Return [x, y] of the center of cell containing provided text 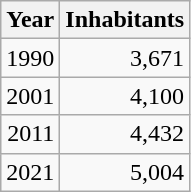
Inhabitants [125, 20]
2001 [30, 96]
Year [30, 20]
2011 [30, 134]
5,004 [125, 172]
4,100 [125, 96]
1990 [30, 58]
4,432 [125, 134]
3,671 [125, 58]
2021 [30, 172]
